From the cell containing the given text, extract its center point as (x, y) coordinate. 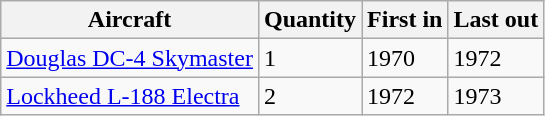
Last out (496, 20)
1973 (496, 96)
1 (310, 58)
Douglas DC-4 Skymaster (130, 58)
Aircraft (130, 20)
Lockheed L-188 Electra (130, 96)
1970 (405, 58)
2 (310, 96)
First in (405, 20)
Quantity (310, 20)
